Identify which cell holds the provided text, then report its [X, Y] central coordinate. 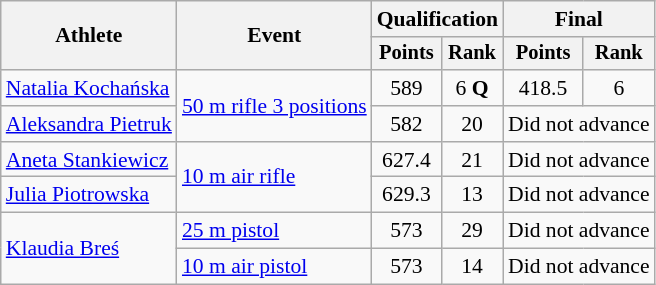
Aleksandra Pietruk [89, 124]
6 Q [472, 88]
21 [472, 160]
418.5 [543, 88]
Final [579, 19]
Qualification [438, 19]
Aneta Stankiewicz [89, 160]
Klaudia Breś [89, 248]
20 [472, 124]
Natalia Kochańska [89, 88]
10 m air rifle [274, 178]
14 [472, 267]
Athlete [89, 36]
Julia Piotrowska [89, 195]
582 [406, 124]
10 m air pistol [274, 267]
589 [406, 88]
629.3 [406, 195]
29 [472, 231]
13 [472, 195]
Event [274, 36]
627.4 [406, 160]
6 [619, 88]
50 m rifle 3 positions [274, 106]
25 m pistol [274, 231]
